Capture the cell that displays the provided text and extract its (x, y) central coordinate. 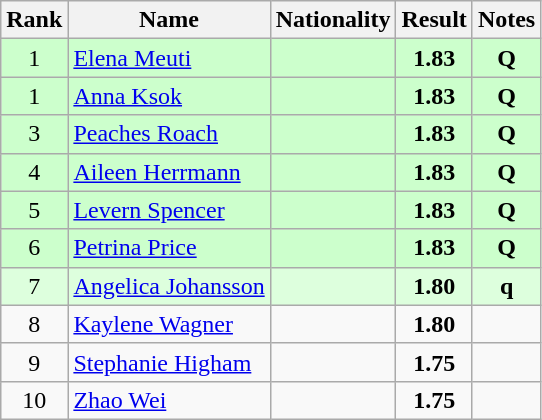
3 (34, 134)
Petrina Price (169, 248)
Elena Meuti (169, 58)
9 (34, 362)
Nationality (333, 20)
10 (34, 400)
Notes (506, 20)
Peaches Roach (169, 134)
Zhao Wei (169, 400)
Anna Ksok (169, 96)
Levern Spencer (169, 210)
Angelica Johansson (169, 286)
5 (34, 210)
6 (34, 248)
Name (169, 20)
Aileen Herrmann (169, 172)
q (506, 286)
Kaylene Wagner (169, 324)
4 (34, 172)
Result (434, 20)
7 (34, 286)
Rank (34, 20)
8 (34, 324)
Stephanie Higham (169, 362)
